Detect which cell encompasses the target text, then output its (X, Y) center coordinate. 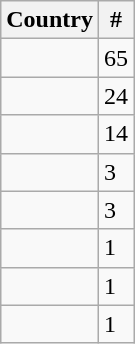
65 (116, 58)
24 (116, 96)
14 (116, 134)
Country (50, 20)
# (116, 20)
